Determine the [x, y] coordinate at the center of the cell enclosing the given text.  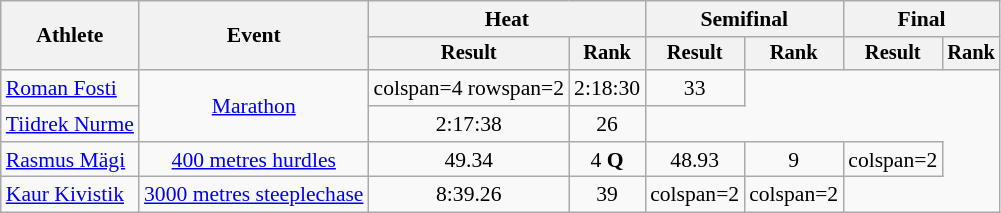
400 metres hurdles [254, 160]
9 [794, 160]
48.93 [694, 160]
Semifinal [744, 19]
Marathon [254, 106]
Kaur Kivistik [70, 195]
49.34 [470, 160]
39 [607, 195]
2:18:30 [607, 88]
Roman Fosti [70, 88]
4 Q [607, 160]
33 [694, 88]
Event [254, 36]
8:39.26 [470, 195]
2:17:38 [470, 124]
Rasmus Mägi [70, 160]
Athlete [70, 36]
3000 metres steeplechase [254, 195]
26 [607, 124]
Final [922, 19]
Tiidrek Nurme [70, 124]
colspan=4 rowspan=2 [470, 88]
Heat [508, 19]
